Find where the given text appears and provide that cell's center as (x, y) coordinate. 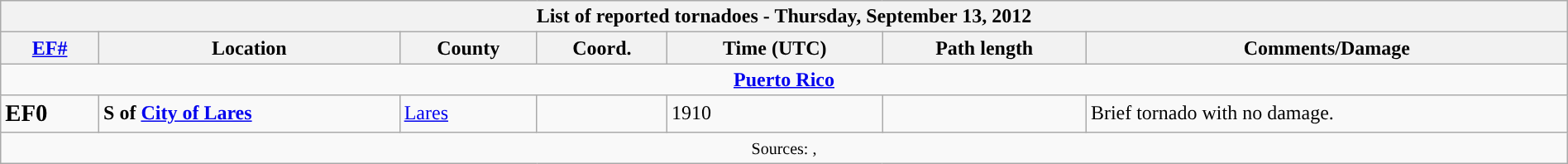
Puerto Rico (784, 80)
Path length (984, 48)
Coord. (602, 48)
Lares (468, 113)
County (468, 48)
EF# (50, 48)
Sources: , (784, 147)
List of reported tornadoes - Thursday, September 13, 2012 (784, 17)
Comments/Damage (1327, 48)
EF0 (50, 113)
Time (UTC) (774, 48)
Location (250, 48)
1910 (774, 113)
Brief tornado with no damage. (1327, 113)
S of City of Lares (250, 113)
